Extract the [X, Y] coordinate from the center of the cell holding the provided text.  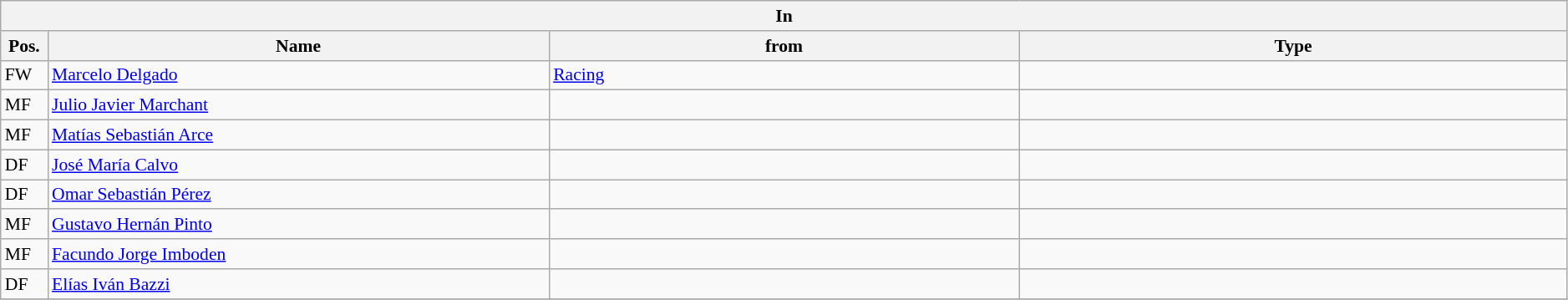
Julio Javier Marchant [298, 105]
José María Calvo [298, 165]
Racing [784, 75]
Matías Sebastián Arce [298, 135]
Gustavo Hernán Pinto [298, 225]
Pos. [24, 46]
Type [1293, 46]
FW [24, 75]
Omar Sebastián Pérez [298, 195]
Marcelo Delgado [298, 75]
Name [298, 46]
In [784, 16]
Facundo Jorge Imboden [298, 254]
from [784, 46]
Elías Iván Bazzi [298, 284]
